From the cell containing the given text, extract its center point as (x, y) coordinate. 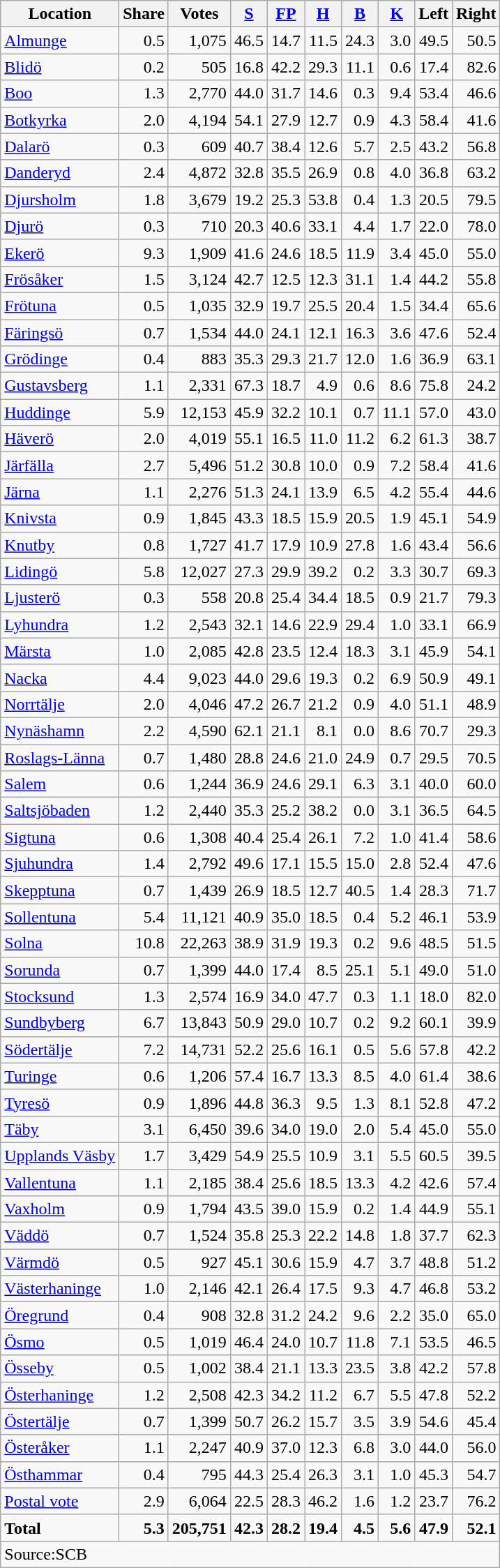
205,751 (199, 1528)
57.0 (434, 412)
16.9 (248, 996)
1,075 (199, 40)
35.5 (286, 173)
16.8 (248, 67)
50.5 (476, 40)
18.3 (360, 651)
46.1 (434, 917)
36.5 (434, 811)
62.3 (476, 1236)
Östertälje (60, 1421)
10.0 (324, 465)
Nacka (60, 678)
9.4 (397, 94)
5,496 (199, 465)
43.4 (434, 545)
Össeby (60, 1368)
10.1 (324, 412)
24.3 (360, 40)
908 (199, 1315)
29.6 (286, 678)
22.0 (434, 226)
45.4 (476, 1421)
63.1 (476, 359)
5.2 (397, 917)
18.7 (286, 386)
82.6 (476, 67)
32.9 (248, 306)
49.6 (248, 864)
Järfälla (60, 465)
67.3 (248, 386)
Södertälje (60, 1050)
44.2 (434, 279)
62.1 (248, 731)
2,770 (199, 94)
43.2 (434, 147)
3.8 (397, 1368)
41.4 (434, 837)
51.5 (476, 943)
78.0 (476, 226)
Ösmo (60, 1342)
56.0 (476, 1448)
5.3 (144, 1528)
Knivsta (60, 518)
Upplands Väsby (60, 1156)
Botkyrka (60, 120)
43.0 (476, 412)
Almunge (60, 40)
23.7 (434, 1501)
Täby (60, 1129)
5.8 (144, 572)
47.7 (324, 996)
39.2 (324, 572)
2.9 (144, 1501)
6.2 (397, 439)
64.5 (476, 811)
Turinge (60, 1076)
60.0 (476, 784)
65.6 (476, 306)
7.1 (397, 1342)
51.0 (476, 970)
2,440 (199, 811)
42.7 (248, 279)
1,002 (199, 1368)
37.7 (434, 1236)
Left (434, 14)
9.2 (397, 1023)
3.3 (397, 572)
13,843 (199, 1023)
1,019 (199, 1342)
15.0 (360, 864)
1,244 (199, 784)
42.6 (434, 1183)
11.5 (324, 40)
10.8 (144, 943)
42.1 (248, 1289)
1.9 (397, 518)
46.4 (248, 1342)
44.9 (434, 1209)
46.2 (324, 1501)
45.3 (434, 1474)
30.6 (286, 1262)
58.6 (476, 837)
2,146 (199, 1289)
12.1 (324, 333)
3.5 (360, 1421)
54.6 (434, 1421)
53.9 (476, 917)
Tyresö (60, 1103)
4,019 (199, 439)
6.5 (360, 492)
Solna (60, 943)
4,872 (199, 173)
19.0 (324, 1129)
9,023 (199, 678)
Häverö (60, 439)
32.2 (286, 412)
38.9 (248, 943)
Vallentuna (60, 1183)
5.9 (144, 412)
22.9 (324, 625)
27.3 (248, 572)
51.1 (434, 704)
Sollentuna (60, 917)
Väddö (60, 1236)
19.7 (286, 306)
30.7 (434, 572)
39.0 (286, 1209)
25.2 (286, 811)
1,909 (199, 253)
42.8 (248, 651)
1,035 (199, 306)
52.1 (476, 1528)
S (248, 14)
Sjuhundra (60, 864)
12.4 (324, 651)
31.1 (360, 279)
3,679 (199, 200)
40.5 (360, 890)
Location (60, 14)
29.4 (360, 625)
14.7 (286, 40)
16.7 (286, 1076)
2.8 (397, 864)
71.7 (476, 890)
14,731 (199, 1050)
26.3 (324, 1474)
40.4 (248, 837)
505 (199, 67)
66.9 (476, 625)
11.0 (324, 439)
36.3 (286, 1103)
710 (199, 226)
Värmdö (60, 1262)
6,450 (199, 1129)
17.1 (286, 864)
60.1 (434, 1023)
48.5 (434, 943)
6.9 (397, 678)
30.8 (286, 465)
1,480 (199, 757)
39.6 (248, 1129)
Nynäshamn (60, 731)
17.5 (324, 1289)
15.7 (324, 1421)
Stocksund (60, 996)
H (324, 14)
34.2 (286, 1395)
2,276 (199, 492)
13.9 (324, 492)
29.0 (286, 1023)
53.5 (434, 1342)
2,574 (199, 996)
3,124 (199, 279)
26.4 (286, 1289)
1,206 (199, 1076)
2,185 (199, 1183)
Sigtuna (60, 837)
4,590 (199, 731)
12.5 (286, 279)
61.3 (434, 439)
1,439 (199, 890)
28.2 (286, 1528)
21.0 (324, 757)
6.3 (360, 784)
61.4 (434, 1076)
38.2 (324, 811)
79.5 (476, 200)
Votes (199, 14)
Huddinge (60, 412)
9.5 (324, 1103)
49.5 (434, 40)
1,308 (199, 837)
2,508 (199, 1395)
4.3 (397, 120)
29.1 (324, 784)
22.2 (324, 1236)
Österhaninge (60, 1395)
5.1 (397, 970)
65.0 (476, 1315)
19.2 (248, 200)
53.2 (476, 1289)
Lidingö (60, 572)
26.1 (324, 837)
Frösåker (60, 279)
60.5 (434, 1156)
2,331 (199, 386)
76.2 (476, 1501)
609 (199, 147)
39.5 (476, 1156)
6.8 (360, 1448)
22.5 (248, 1501)
Knutby (60, 545)
70.5 (476, 757)
Sundbyberg (60, 1023)
Right (476, 14)
Färingsö (60, 333)
19.4 (324, 1528)
18.0 (434, 996)
48.9 (476, 704)
49.0 (434, 970)
Postal vote (60, 1501)
56.8 (476, 147)
36.8 (434, 173)
Norrtälje (60, 704)
1,727 (199, 545)
24.9 (360, 757)
55.4 (434, 492)
40.7 (248, 147)
44.6 (476, 492)
1,534 (199, 333)
32.1 (248, 625)
3.6 (397, 333)
K (397, 14)
38.6 (476, 1076)
35.8 (248, 1236)
31.2 (286, 1315)
Lyhundra (60, 625)
51.3 (248, 492)
49.1 (476, 678)
31.7 (286, 94)
31.9 (286, 943)
17.9 (286, 545)
1,794 (199, 1209)
Total (60, 1528)
Östhammar (60, 1474)
Source:SCB (250, 1554)
2,085 (199, 651)
3.7 (397, 1262)
4.5 (360, 1528)
2,792 (199, 864)
12.6 (324, 147)
3.9 (397, 1421)
5.7 (360, 147)
2.7 (144, 465)
75.8 (434, 386)
Västerhaninge (60, 1289)
46.6 (476, 94)
47.9 (434, 1528)
20.3 (248, 226)
70.7 (434, 731)
Danderyd (60, 173)
883 (199, 359)
927 (199, 1262)
Järna (60, 492)
25.1 (360, 970)
Djurö (60, 226)
20.8 (248, 598)
48.8 (434, 1262)
11,121 (199, 917)
82.0 (476, 996)
1,524 (199, 1236)
Märsta (60, 651)
Roslags-Länna (60, 757)
20.4 (360, 306)
1,845 (199, 518)
Frötuna (60, 306)
27.9 (286, 120)
558 (199, 598)
2,543 (199, 625)
14.8 (360, 1236)
44.8 (248, 1103)
4.9 (324, 386)
16.1 (324, 1050)
4,194 (199, 120)
3,429 (199, 1156)
39.9 (476, 1023)
12.0 (360, 359)
Grödinge (60, 359)
795 (199, 1474)
2.4 (144, 173)
12,027 (199, 572)
4,046 (199, 704)
Skepptuna (60, 890)
2,247 (199, 1448)
3.4 (397, 253)
37.0 (286, 1448)
11.9 (360, 253)
40.6 (286, 226)
38.7 (476, 439)
26.7 (286, 704)
50.7 (248, 1421)
41.7 (248, 545)
52.8 (434, 1103)
56.6 (476, 545)
12,153 (199, 412)
16.5 (286, 439)
Vaxholm (60, 1209)
24.0 (286, 1342)
40.0 (434, 784)
Ekerö (60, 253)
46.8 (434, 1289)
63.2 (476, 173)
Österåker (60, 1448)
Gustavsberg (60, 386)
Dalarö (60, 147)
Ljusterö (60, 598)
53.8 (324, 200)
43.3 (248, 518)
B (360, 14)
26.2 (286, 1421)
Share (144, 14)
54.7 (476, 1474)
27.8 (360, 545)
FP (286, 14)
15.5 (324, 864)
47.8 (434, 1395)
2.5 (397, 147)
43.5 (248, 1209)
Saltsjöbaden (60, 811)
69.3 (476, 572)
Salem (60, 784)
79.3 (476, 598)
Sorunda (60, 970)
Boo (60, 94)
29.5 (434, 757)
Öregrund (60, 1315)
6,064 (199, 1501)
16.3 (360, 333)
21.2 (324, 704)
11.8 (360, 1342)
22,263 (199, 943)
28.8 (248, 757)
Blidö (60, 67)
29.9 (286, 572)
1,896 (199, 1103)
55.8 (476, 279)
Djursholm (60, 200)
44.3 (248, 1474)
53.4 (434, 94)
